Find where the given text appears and provide that cell's center as [X, Y] coordinate. 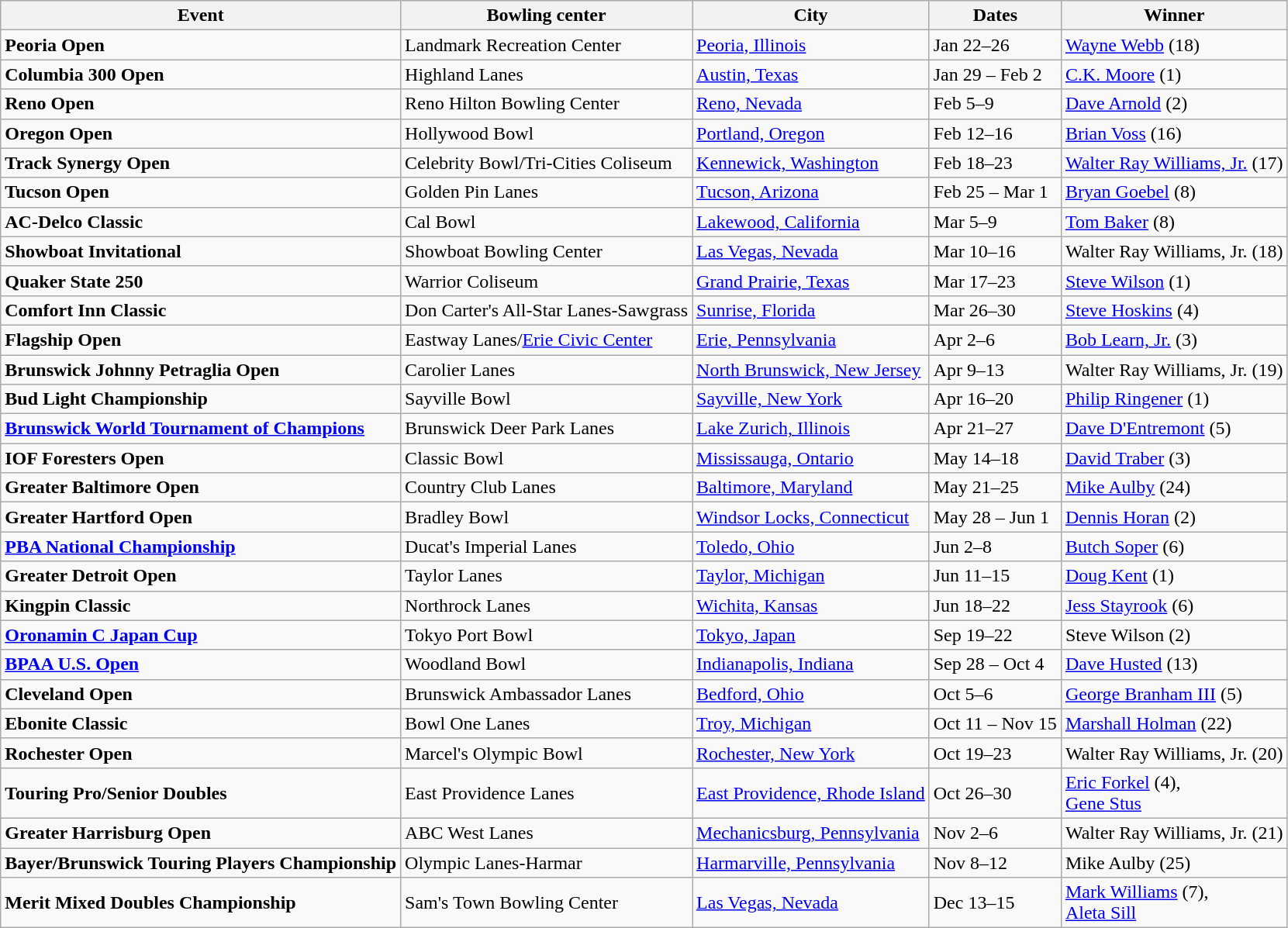
Tokyo Port Bowl [547, 635]
Marshall Holman (22) [1174, 723]
Tucson, Arizona [811, 192]
AC-Delco Classic [201, 222]
Mar 10–16 [995, 251]
Jan 22–26 [995, 45]
Oronamin C Japan Cup [201, 635]
Merit Mixed Doubles Championship [201, 902]
Apr 16–20 [995, 399]
Reno Hilton Bowling Center [547, 104]
Walter Ray Williams, Jr. (18) [1174, 251]
Walter Ray Williams, Jr. (19) [1174, 370]
Feb 5–9 [995, 104]
Steve Wilson (2) [1174, 635]
Jun 18–22 [995, 605]
Butch Soper (6) [1174, 547]
Highland Lanes [547, 74]
Eric Forkel (4),Gene Stus [1174, 792]
Mississauga, Ontario [811, 458]
Peoria Open [201, 45]
Brunswick Ambassador Lanes [547, 694]
Peoria, Illinois [811, 45]
Mechanicsburg, Pennsylvania [811, 833]
Country Club Lanes [547, 488]
IOF Foresters Open [201, 458]
Bedford, Ohio [811, 694]
Bryan Goebel (8) [1174, 192]
Lake Zurich, Illinois [811, 429]
Woodland Bowl [547, 664]
Steve Hoskins (4) [1174, 310]
Wichita, Kansas [811, 605]
Columbia 300 Open [201, 74]
Bowling center [547, 16]
City [811, 16]
Baltimore, Maryland [811, 488]
Dec 13–15 [995, 902]
Nov 8–12 [995, 863]
Portland, Oregon [811, 133]
Comfort Inn Classic [201, 310]
Toledo, Ohio [811, 547]
Sep 19–22 [995, 635]
Apr 9–13 [995, 370]
BPAA U.S. Open [201, 664]
Oct 19–23 [995, 753]
Greater Baltimore Open [201, 488]
Bayer/Brunswick Touring Players Championship [201, 863]
Apr 2–6 [995, 340]
Don Carter's All-Star Lanes-Sawgrass [547, 310]
Feb 12–16 [995, 133]
Landmark Recreation Center [547, 45]
Golden Pin Lanes [547, 192]
Indianapolis, Indiana [811, 664]
Tom Baker (8) [1174, 222]
Jun 11–15 [995, 576]
Bradley Bowl [547, 517]
Jess Stayrook (6) [1174, 605]
Feb 18–23 [995, 163]
Rochester, New York [811, 753]
May 21–25 [995, 488]
Cal Bowl [547, 222]
May 28 – Jun 1 [995, 517]
Tokyo, Japan [811, 635]
Eastway Lanes/Erie Civic Center [547, 340]
Dave Husted (13) [1174, 664]
Brunswick Deer Park Lanes [547, 429]
Bob Learn, Jr. (3) [1174, 340]
Bowl One Lanes [547, 723]
Brunswick World Tournament of Champions [201, 429]
Flagship Open [201, 340]
Bud Light Championship [201, 399]
Austin, Texas [811, 74]
Nov 2–6 [995, 833]
Mar 26–30 [995, 310]
Ducat's Imperial Lanes [547, 547]
Celebrity Bowl/Tri-Cities Coliseum [547, 163]
Track Synergy Open [201, 163]
Showboat Bowling Center [547, 251]
Quaker State 250 [201, 281]
Jan 29 – Feb 2 [995, 74]
East Providence, Rhode Island [811, 792]
Marcel's Olympic Bowl [547, 753]
Wayne Webb (18) [1174, 45]
Ebonite Classic [201, 723]
Oct 11 – Nov 15 [995, 723]
Kennewick, Washington [811, 163]
ABC West Lanes [547, 833]
Greater Detroit Open [201, 576]
Rochester Open [201, 753]
Troy, Michigan [811, 723]
Grand Prairie, Texas [811, 281]
Mike Aulby (25) [1174, 863]
C.K. Moore (1) [1174, 74]
Sayville, New York [811, 399]
Sep 28 – Oct 4 [995, 664]
Walter Ray Williams, Jr. (20) [1174, 753]
Harmarville, Pennsylvania [811, 863]
Brunswick Johnny Petraglia Open [201, 370]
Reno Open [201, 104]
Dave D'Entremont (5) [1174, 429]
Brian Voss (16) [1174, 133]
Taylor Lanes [547, 576]
North Brunswick, New Jersey [811, 370]
Event [201, 16]
Feb 25 – Mar 1 [995, 192]
Dave Arnold (2) [1174, 104]
Tucson Open [201, 192]
Kingpin Classic [201, 605]
Jun 2–8 [995, 547]
George Branham III (5) [1174, 694]
Winner [1174, 16]
Taylor, Michigan [811, 576]
Oct 5–6 [995, 694]
Olympic Lanes-Harmar [547, 863]
Erie, Pennsylvania [811, 340]
Dennis Horan (2) [1174, 517]
Sam's Town Bowling Center [547, 902]
Oregon Open [201, 133]
Walter Ray Williams, Jr. (21) [1174, 833]
Sayville Bowl [547, 399]
Showboat Invitational [201, 251]
Steve Wilson (1) [1174, 281]
Windsor Locks, Connecticut [811, 517]
Northrock Lanes [547, 605]
East Providence Lanes [547, 792]
Mar 5–9 [995, 222]
Lakewood, California [811, 222]
Mark Williams (7),Aleta Sill [1174, 902]
Cleveland Open [201, 694]
Greater Harrisburg Open [201, 833]
Greater Hartford Open [201, 517]
May 14–18 [995, 458]
Oct 26–30 [995, 792]
Walter Ray Williams, Jr. (17) [1174, 163]
Apr 21–27 [995, 429]
Reno, Nevada [811, 104]
Sunrise, Florida [811, 310]
Philip Ringener (1) [1174, 399]
Hollywood Bowl [547, 133]
Classic Bowl [547, 458]
Doug Kent (1) [1174, 576]
Mar 17–23 [995, 281]
Dates [995, 16]
PBA National Championship [201, 547]
Warrior Coliseum [547, 281]
David Traber (3) [1174, 458]
Touring Pro/Senior Doubles [201, 792]
Carolier Lanes [547, 370]
Mike Aulby (24) [1174, 488]
